For the text-containing cell, return its midpoint in [X, Y] coordinate format. 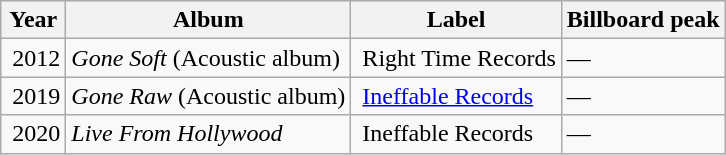
Gone Raw (Acoustic album) [208, 96]
Gone Soft (Acoustic album) [208, 58]
2020 [34, 134]
Label [456, 20]
Live From Hollywood [208, 134]
Album [208, 20]
2019 [34, 96]
Billboard peak [643, 20]
Year [34, 20]
Right Time Records [456, 58]
2012 [34, 58]
